Provide the (x, y) coordinate of the cell's center where the given text is located.  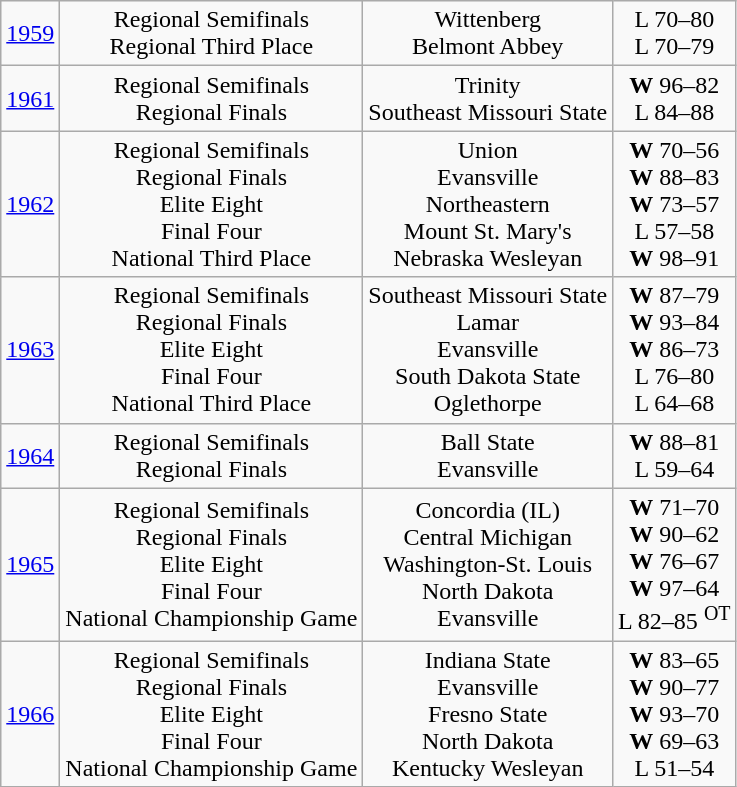
1962 (30, 204)
W 70–56W 88–83 W 73–57L 57–58W 98–91 (675, 204)
W 83–65W 90–77W 93–70W 69–63L 51–54 (675, 714)
1964 (30, 456)
L 70–80L 70–79 (675, 34)
1959 (30, 34)
Regional SemifinalsRegional Third Place (212, 34)
1961 (30, 98)
Ball StateEvansville (488, 456)
W 96–82L 84–88 (675, 98)
Indiana StateEvansvilleFresno StateNorth DakotaKentucky Wesleyan (488, 714)
W 88–81L 59–64 (675, 456)
W 71–70W 90–62W 76–67W 97–64L 82–85 OT (675, 564)
WittenbergBelmont Abbey (488, 34)
1965 (30, 564)
Concordia (IL)Central MichiganWashington-St. LouisNorth DakotaEvansville (488, 564)
Southeast Missouri StateLamarEvansvilleSouth Dakota StateOglethorpe (488, 350)
UnionEvansvilleNortheasternMount St. Mary'sNebraska Wesleyan (488, 204)
1966 (30, 714)
TrinitySoutheast Missouri State (488, 98)
1963 (30, 350)
W 87–79W 93–84W 86–73L 76–80L 64–68 (675, 350)
